For the text-containing cell, return its midpoint in [x, y] coordinate format. 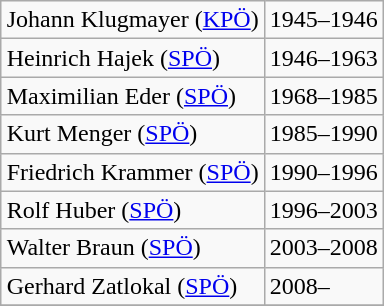
Friedrich Krammer (SPÖ) [132, 172]
Gerhard Zatlokal (SPÖ) [132, 286]
1990–1996 [324, 172]
2003–2008 [324, 248]
1946–1963 [324, 58]
2008– [324, 286]
1945–1946 [324, 20]
Walter Braun (SPÖ) [132, 248]
Maximilian Eder (SPÖ) [132, 96]
Kurt Menger (SPÖ) [132, 134]
Rolf Huber (SPÖ) [132, 210]
Heinrich Hajek (SPÖ) [132, 58]
1985–1990 [324, 134]
Johann Klugmayer (KPÖ) [132, 20]
1968–1985 [324, 96]
1996–2003 [324, 210]
